Identify which cell holds the provided text, then report its [X, Y] central coordinate. 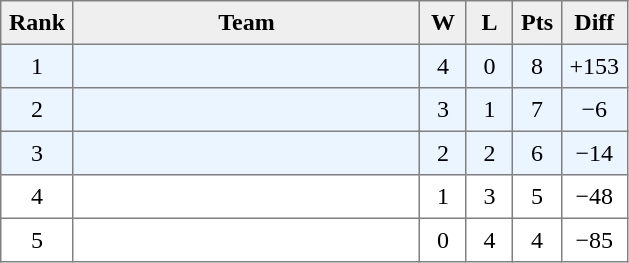
Rank [38, 23]
W [443, 23]
−48 [594, 197]
−85 [594, 240]
−14 [594, 153]
6 [537, 153]
8 [537, 66]
+153 [594, 66]
Team [246, 23]
Pts [537, 23]
−6 [594, 110]
7 [537, 110]
Diff [594, 23]
L [489, 23]
